Return (X, Y) of the center of cell containing provided text 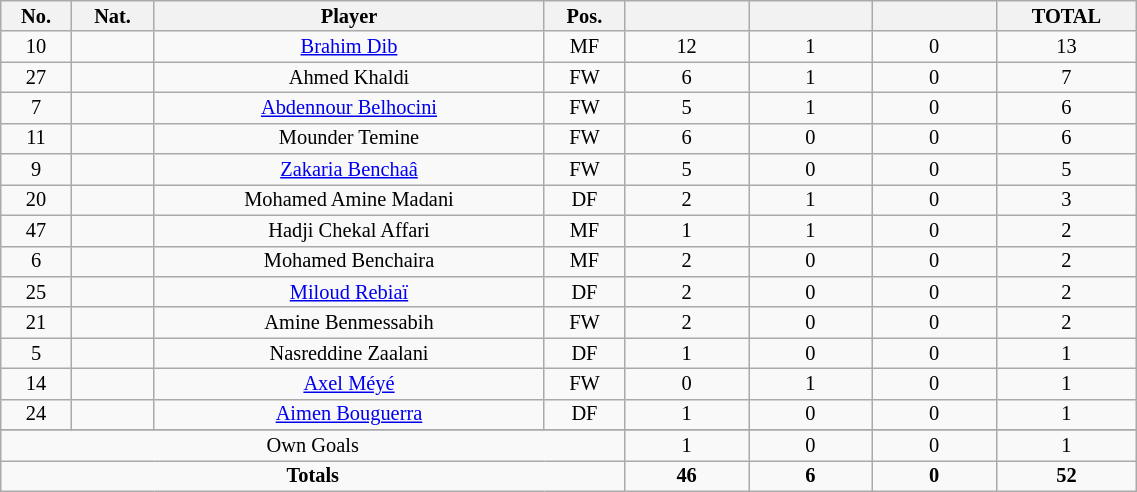
No. (36, 16)
Totals (313, 476)
10 (36, 46)
Ahmed Khaldi (349, 78)
13 (1066, 46)
Player (349, 16)
Zakaria Benchaâ (349, 170)
9 (36, 170)
47 (36, 230)
Miloud Rebiaï (349, 292)
Mohamed Amine Madani (349, 200)
Aimen Bouguerra (349, 414)
Brahim Dib (349, 46)
Own Goals (313, 446)
TOTAL (1066, 16)
12 (687, 46)
Mounder Temine (349, 138)
21 (36, 322)
Axel Méyé (349, 384)
24 (36, 414)
Amine Benmessabih (349, 322)
52 (1066, 476)
Abdennour Belhocini (349, 108)
3 (1066, 200)
27 (36, 78)
Nat. (112, 16)
46 (687, 476)
Pos. (584, 16)
11 (36, 138)
14 (36, 384)
Mohamed Benchaira (349, 262)
25 (36, 292)
Hadji Chekal Affari (349, 230)
20 (36, 200)
Nasreddine Zaalani (349, 354)
